Scan for the cell matching the given text and deliver its [X, Y] coordinate at center. 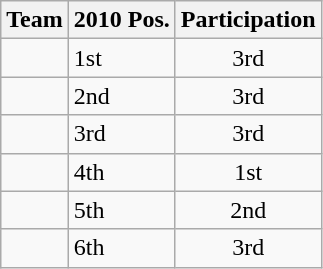
5th [122, 210]
Team [35, 20]
2010 Pos. [122, 20]
4th [122, 172]
Participation [248, 20]
6th [122, 248]
